Extract the (X, Y) coordinate from the center of the cell holding the provided text.  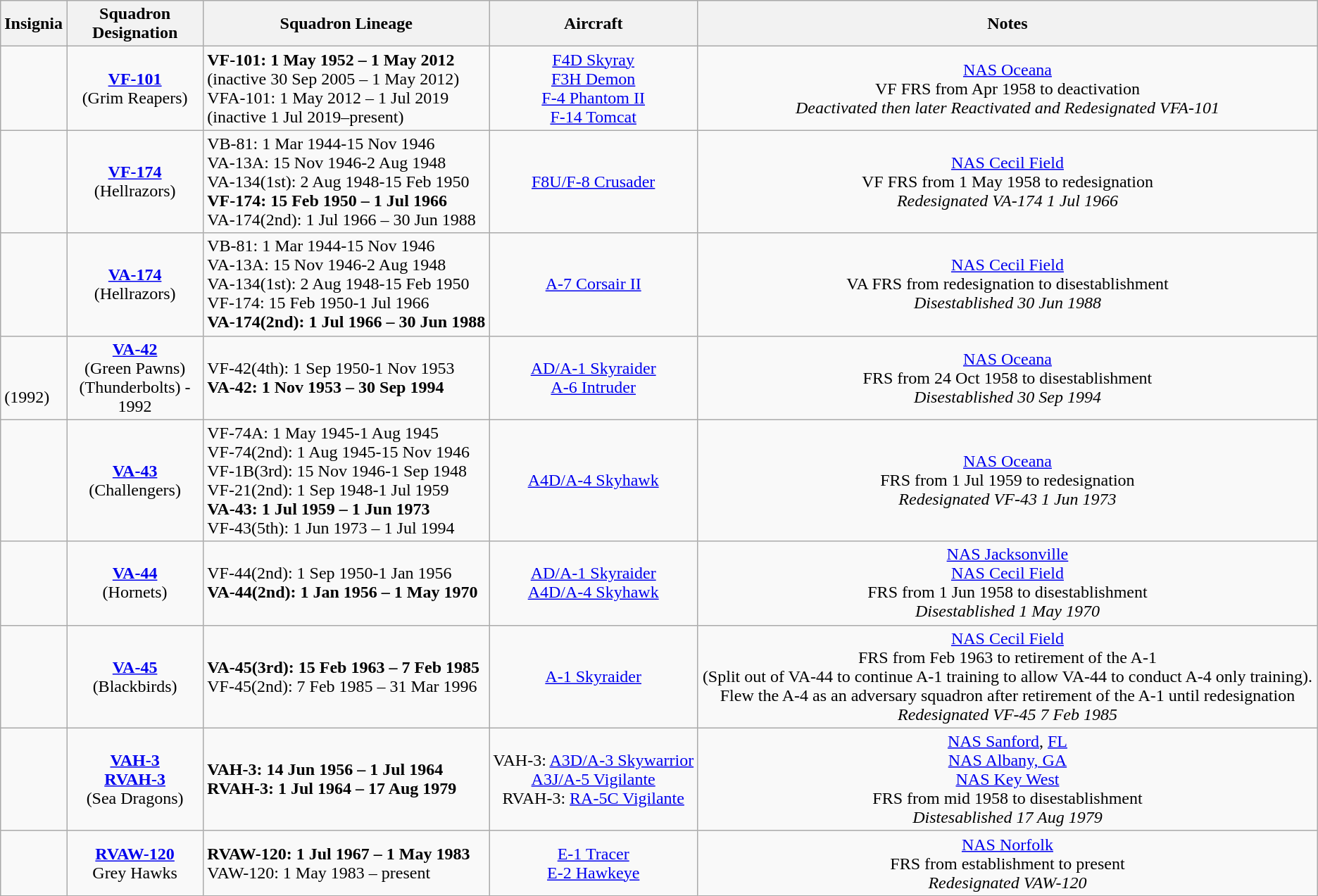
Aircraft (594, 24)
(1992) (34, 377)
NAS Cecil FieldVF FRS from 1 May 1958 to redesignationRedesignated VA-174 1 Jul 1966 (1008, 182)
VAH-3RVAH-3(Sea Dragons) (135, 779)
Insignia (34, 24)
F4D SkyrayF3H DemonF-4 Phantom IIF-14 Tomcat (594, 89)
RVAW-120Grey Hawks (135, 863)
VA-42(Green Pawns)(Thunderbolts) - 1992 (135, 377)
A-1 Skyraider (594, 676)
NAS OceanaFRS from 24 Oct 1958 to disestablishmentDisestablished 30 Sep 1994 (1008, 377)
VF-101 (Grim Reapers) (135, 89)
E-1 TracerE-2 Hawkeye (594, 863)
VA-44(Hornets) (135, 583)
A4D/A-4 Skyhawk (594, 480)
A-7 Corsair II (594, 284)
NAS NorfolkFRS from establishment to presentRedesignated VAW-120 (1008, 863)
VF-44(2nd): 1 Sep 1950-1 Jan 1956VA-44(2nd): 1 Jan 1956 – 1 May 1970 (346, 583)
Squadron Designation (135, 24)
VA-45(3rd): 15 Feb 1963 – 7 Feb 1985VF-45(2nd): 7 Feb 1985 – 31 Mar 1996 (346, 676)
VA-45(Blackbirds) (135, 676)
RVAW-120: 1 Jul 1967 – 1 May 1983VAW-120: 1 May 1983 – present (346, 863)
AD/A-1 SkyraiderA4D/A-4 Skyhawk (594, 583)
AD/A-1 SkyraiderA-6 Intruder (594, 377)
NAS JacksonvilleNAS Cecil FieldFRS from 1 Jun 1958 to disestablishmentDisestablished 1 May 1970 (1008, 583)
Notes (1008, 24)
VF-174(Hellrazors) (135, 182)
VA-174(Hellrazors) (135, 284)
Squadron Lineage (346, 24)
NAS Cecil FieldVA FRS from redesignation to disestablishmentDisestablished 30 Jun 1988 (1008, 284)
VF-42(4th): 1 Sep 1950-1 Nov 1953VA-42: 1 Nov 1953 – 30 Sep 1994 (346, 377)
VF-101: 1 May 1952 – 1 May 2012(inactive 30 Sep 2005 – 1 May 2012)VFA-101: 1 May 2012 – 1 Jul 2019(inactive 1 Jul 2019–present) (346, 89)
NAS OceanaVF FRS from Apr 1958 to deactivationDeactivated then later Reactivated and Redesignated VFA-101 (1008, 89)
NAS Sanford, FLNAS Albany, GANAS Key WestFRS from mid 1958 to disestablishmentDistesablished 17 Aug 1979 (1008, 779)
VA-43(Challengers) (135, 480)
F8U/F-8 Crusader (594, 182)
NAS OceanaFRS from 1 Jul 1959 to redesignationRedesignated VF-43 1 Jun 1973 (1008, 480)
VAH-3: A3D/A-3 SkywarriorA3J/A-5 VigilanteRVAH-3: RA-5C Vigilante (594, 779)
VAH-3: 14 Jun 1956 – 1 Jul 1964RVAH-3: 1 Jul 1964 – 17 Aug 1979 (346, 779)
